Detect which cell encompasses the target text, then output its (x, y) center coordinate. 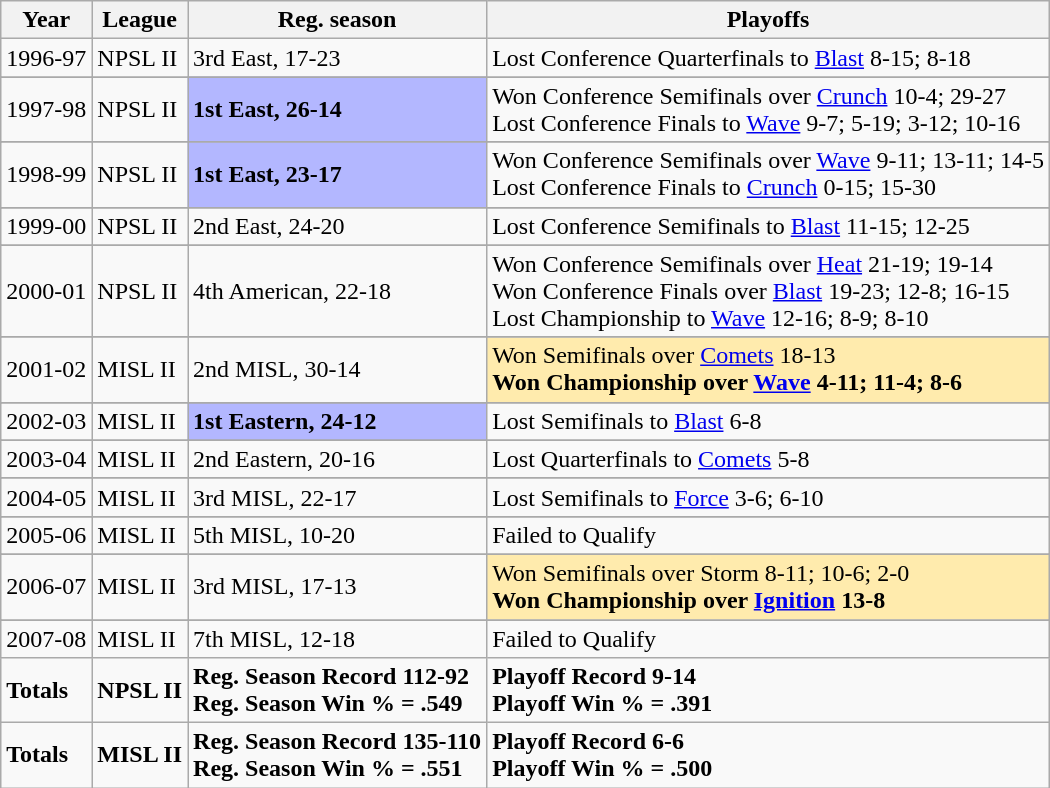
1st Eastern, 24-12 (338, 421)
1998-99 (46, 174)
Reg. season (338, 20)
2002-03 (46, 421)
Playoffs (768, 20)
2001-02 (46, 370)
1st East, 26-14 (338, 110)
Won Conference Semifinals over Crunch 10-4; 29-27 Lost Conference Finals to Wave 9-7; 5-19; 3-12; 10-16 (768, 110)
1997-98 (46, 110)
Year (46, 20)
2004-05 (46, 497)
2nd Eastern, 20-16 (338, 459)
3rd MISL, 22-17 (338, 497)
Won Conference Semifinals over Heat 21-19; 19-14 Won Conference Finals over Blast 19-23; 12-8; 16-15 Lost Championship to Wave 12-16; 8-9; 8-10 (768, 291)
Won Semifinals over Comets 18-13 Won Championship over Wave 4-11; 11-4; 8-6 (768, 370)
2003-04 (46, 459)
7th MISL, 12-18 (338, 639)
Playoff Record 6-6 Playoff Win % = .500 (768, 756)
2005-06 (46, 535)
Lost Conference Quarterfinals to Blast 8-15; 8-18 (768, 58)
2nd East, 24-20 (338, 226)
Lost Semifinals to Blast 6-8 (768, 421)
5th MISL, 10-20 (338, 535)
2006-07 (46, 586)
Reg. Season Record 112-92Reg. Season Win % = .549 (338, 690)
League (140, 20)
4th American, 22-18 (338, 291)
2007-08 (46, 639)
2nd MISL, 30-14 (338, 370)
3rd East, 17-23 (338, 58)
Reg. Season Record 135-110Reg. Season Win % = .551 (338, 756)
2000-01 (46, 291)
Won Conference Semifinals over Wave 9-11; 13-11; 14-5 Lost Conference Finals to Crunch 0-15; 15-30 (768, 174)
Lost Quarterfinals to Comets 5-8 (768, 459)
3rd MISL, 17-13 (338, 586)
Lost Conference Semifinals to Blast 11-15; 12-25 (768, 226)
1st East, 23-17 (338, 174)
Playoff Record 9-14 Playoff Win % = .391 (768, 690)
1999-00 (46, 226)
1996-97 (46, 58)
Won Semifinals over Storm 8-11; 10-6; 2-0 Won Championship over Ignition 13-8 (768, 586)
Lost Semifinals to Force 3-6; 6-10 (768, 497)
